Locate the cell with the specified text and output its (x, y) center coordinate. 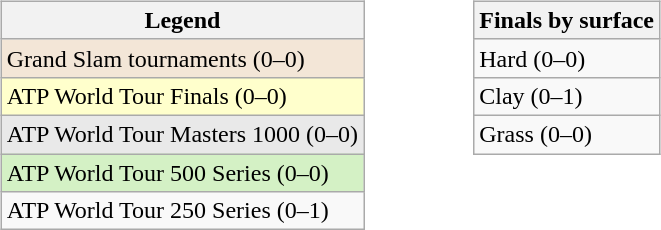
Legend (182, 20)
Clay (0–1) (567, 96)
ATP World Tour 250 Series (0–1) (182, 211)
ATP World Tour 500 Series (0–0) (182, 173)
Finals by surface (567, 20)
ATP World Tour Finals (0–0) (182, 96)
Hard (0–0) (567, 58)
Grand Slam tournaments (0–0) (182, 58)
ATP World Tour Masters 1000 (0–0) (182, 134)
Grass (0–0) (567, 134)
